For the text-containing cell, return its midpoint in (x, y) coordinate format. 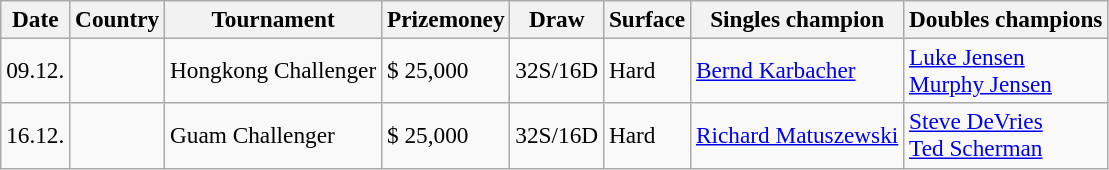
Bernd Karbacher (798, 70)
Guam Challenger (274, 136)
Prizemoney (446, 19)
Date (36, 19)
09.12. (36, 70)
Country (118, 19)
16.12. (36, 136)
Doubles champions (1006, 19)
Singles champion (798, 19)
Hongkong Challenger (274, 70)
Steve DeVries Ted Scherman (1006, 136)
Draw (557, 19)
Richard Matuszewski (798, 136)
Luke Jensen Murphy Jensen (1006, 70)
Tournament (274, 19)
Surface (648, 19)
